Find where the given text appears and provide that cell's center as [x, y] coordinate. 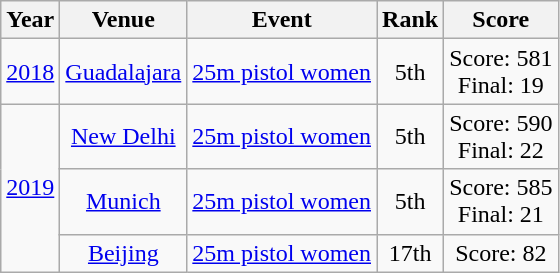
Score: 581Final: 19 [501, 72]
Beijing [124, 253]
Year [30, 20]
Score: 590Final: 22 [501, 136]
Guadalajara [124, 72]
Score: 82 [501, 253]
Rank [410, 20]
2019 [30, 188]
2018 [30, 72]
Event [282, 20]
Munich [124, 202]
Score: 585Final: 21 [501, 202]
New Delhi [124, 136]
17th [410, 253]
Score [501, 20]
Venue [124, 20]
